Return the (x, y) coordinate for the center point of the cell that contains the specified text.  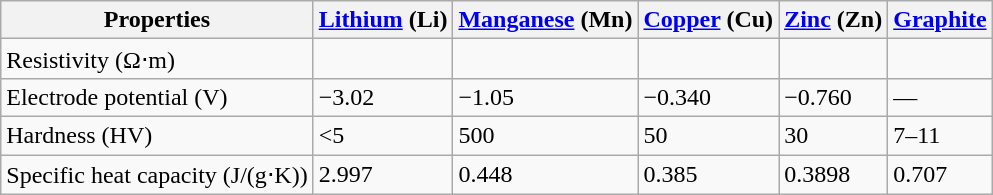
— (940, 97)
30 (834, 135)
Graphite (940, 20)
500 (546, 135)
−1.05 (546, 97)
Resistivity (Ω⋅m) (157, 59)
Electrode potential (V) (157, 97)
0.707 (940, 174)
−0.760 (834, 97)
0.385 (708, 174)
<5 (383, 135)
Hardness (HV) (157, 135)
−0.340 (708, 97)
2.997 (383, 174)
Copper (Cu) (708, 20)
Lithium (Li) (383, 20)
0.448 (546, 174)
Zinc (Zn) (834, 20)
−3.02 (383, 97)
Manganese (Mn) (546, 20)
Properties (157, 20)
Specific heat capacity (J/(g⋅K)) (157, 174)
7–11 (940, 135)
0.3898 (834, 174)
50 (708, 135)
